Scan for the cell matching the given text and deliver its [X, Y] coordinate at center. 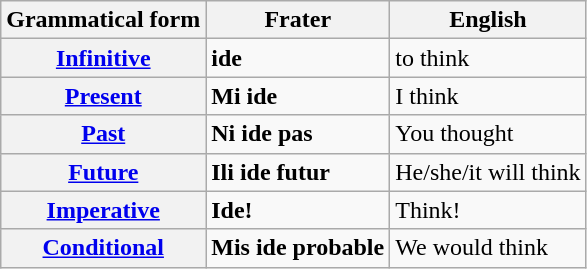
Infinitive [104, 58]
Present [104, 96]
Ni ide pas [298, 134]
Grammatical form [104, 20]
Imperative [104, 210]
Conditional [104, 248]
Mis ide probable [298, 248]
Past [104, 134]
Ide! [298, 210]
You thought [488, 134]
English [488, 20]
Think! [488, 210]
He/she/it will think [488, 172]
to think [488, 58]
I think [488, 96]
We would think [488, 248]
Ili ide futur [298, 172]
Future [104, 172]
Frater [298, 20]
ide [298, 58]
Mi ide [298, 96]
